Scan for the cell matching the given text and deliver its [X, Y] coordinate at center. 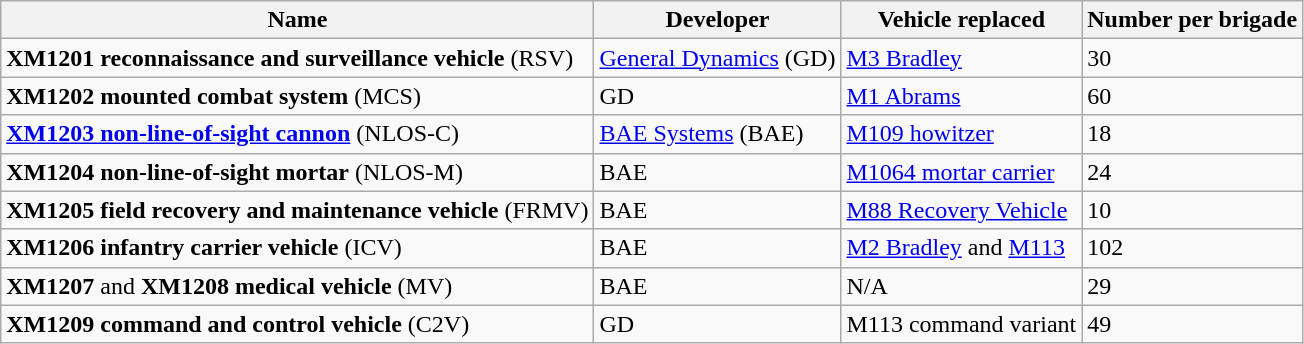
M2 Bradley and M113 [962, 248]
N/A [962, 286]
Developer [718, 20]
BAE Systems (BAE) [718, 134]
XM1207 and XM1208 medical vehicle (MV) [298, 286]
M1 Abrams [962, 96]
M1064 mortar carrier [962, 172]
29 [1192, 286]
M88 Recovery Vehicle [962, 210]
M113 command variant [962, 324]
18 [1192, 134]
M3 Bradley [962, 58]
Vehicle replaced [962, 20]
XM1205 field recovery and maintenance vehicle (FRMV) [298, 210]
49 [1192, 324]
XM1202 mounted combat system (MCS) [298, 96]
XM1209 command and control vehicle (C2V) [298, 324]
60 [1192, 96]
XM1203 non-line-of-sight cannon (NLOS-C) [298, 134]
Name [298, 20]
102 [1192, 248]
30 [1192, 58]
M109 howitzer [962, 134]
10 [1192, 210]
General Dynamics (GD) [718, 58]
XM1204 non-line-of-sight mortar (NLOS-M) [298, 172]
Number per brigade [1192, 20]
XM1206 infantry carrier vehicle (ICV) [298, 248]
XM1201 reconnaissance and surveillance vehicle (RSV) [298, 58]
24 [1192, 172]
